Find where the given text appears and provide that cell's center as [x, y] coordinate. 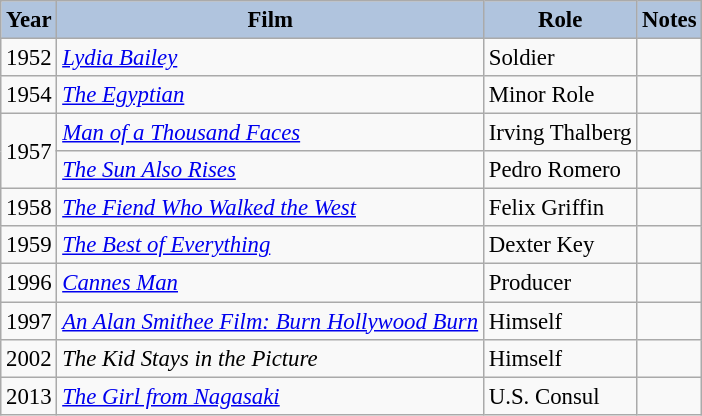
Notes [670, 20]
Felix Griffin [560, 208]
1997 [29, 321]
1959 [29, 245]
The Egyptian [270, 95]
The Sun Also Rises [270, 170]
Dexter Key [560, 245]
1958 [29, 208]
The Best of Everything [270, 245]
1996 [29, 283]
Role [560, 20]
Irving Thalberg [560, 133]
1954 [29, 95]
Producer [560, 283]
Man of a Thousand Faces [270, 133]
2002 [29, 358]
The Kid Stays in the Picture [270, 358]
Soldier [560, 58]
Year [29, 20]
Pedro Romero [560, 170]
1957 [29, 152]
Lydia Bailey [270, 58]
Film [270, 20]
U.S. Consul [560, 396]
An Alan Smithee Film: Burn Hollywood Burn [270, 321]
Cannes Man [270, 283]
Minor Role [560, 95]
The Fiend Who Walked the West [270, 208]
2013 [29, 396]
The Girl from Nagasaki [270, 396]
1952 [29, 58]
